Capture the cell that displays the provided text and extract its [x, y] central coordinate. 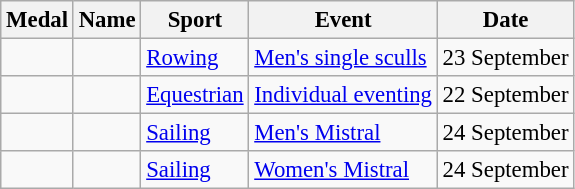
Individual eventing [343, 95]
22 September [505, 95]
23 September [505, 58]
Women's Mistral [343, 170]
Name [107, 20]
Men's single sculls [343, 58]
Event [343, 20]
Equestrian [195, 95]
Medal [38, 20]
Rowing [195, 58]
Date [505, 20]
Sport [195, 20]
Men's Mistral [343, 133]
